For the text-containing cell, return its midpoint in (x, y) coordinate format. 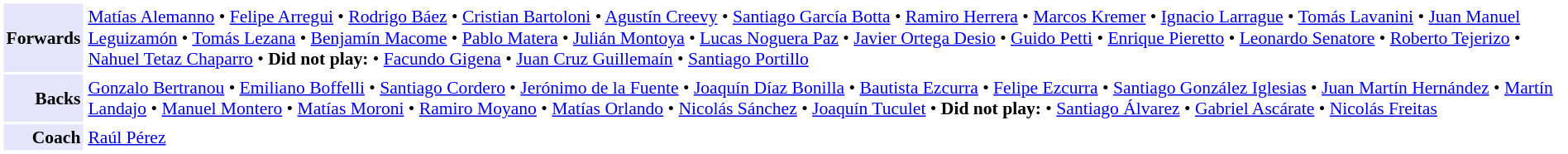
Backs (43, 98)
Raúl Pérez (825, 137)
Coach (43, 137)
Forwards (43, 37)
